Provide the [X, Y] coordinate of the cell's center where the given text is located.  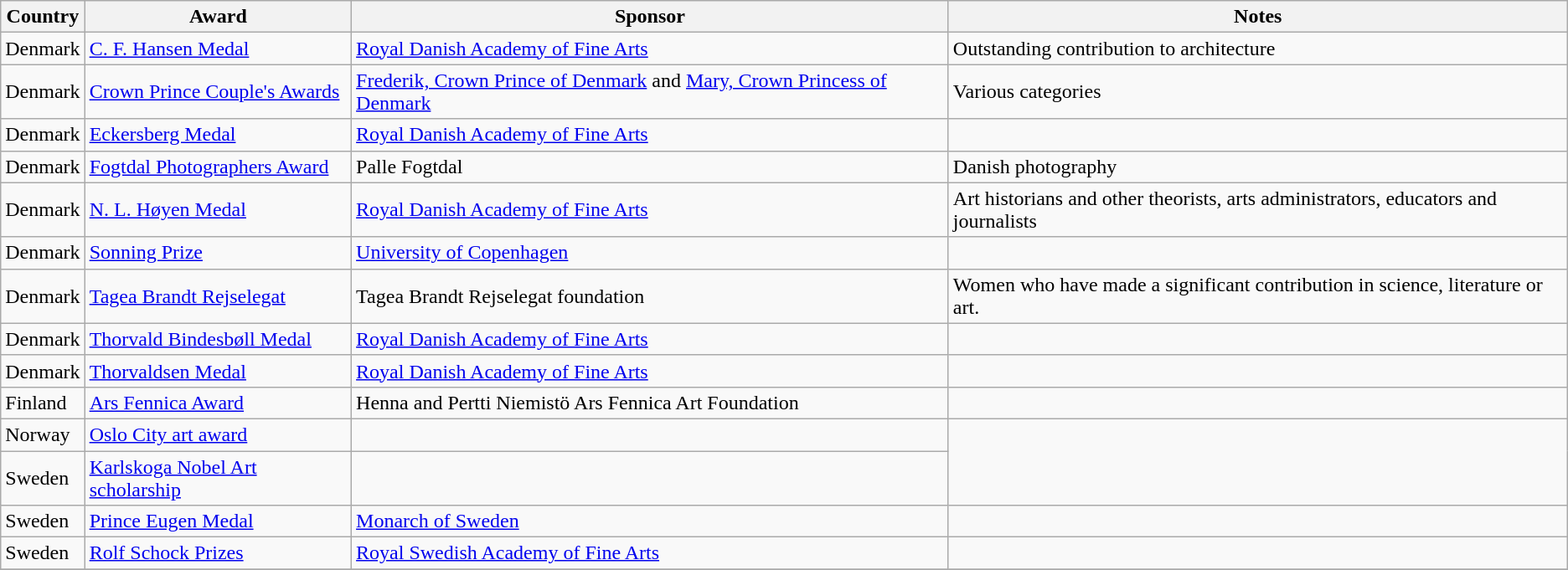
Prince Eugen Medal [218, 521]
Royal Swedish Academy of Fine Arts [650, 553]
Frederik, Crown Prince of Denmark and Mary, Crown Princess of Denmark [650, 92]
Rolf Schock Prizes [218, 553]
N. L. Høyen Medal [218, 209]
Thorvaldsen Medal [218, 371]
Outstanding contribution to architecture [1258, 49]
Sonning Prize [218, 253]
Karlskoga Nobel Art scholarship [218, 477]
Henna and Pertti Niemistö Ars Fennica Art Foundation [650, 403]
Fogtdal Photographers Award [218, 167]
C. F. Hansen Medal [218, 49]
Eckersberg Medal [218, 135]
Country [43, 17]
Ars Fennica Award [218, 403]
Norway [43, 434]
Oslo City art award [218, 434]
Palle Fogtdal [650, 167]
University of Copenhagen [650, 253]
Notes [1258, 17]
Monarch of Sweden [650, 521]
Crown Prince Couple's Awards [218, 92]
Danish photography [1258, 167]
Tagea Brandt Rejselegat [218, 296]
Women who have made a significant contribution in science, literature or art. [1258, 296]
Sponsor [650, 17]
Award [218, 17]
Tagea Brandt Rejselegat foundation [650, 296]
Art historians and other theorists, arts administrators, educators and journalists [1258, 209]
Finland [43, 403]
Various categories [1258, 92]
Thorvald Bindesbøll Medal [218, 339]
